Find where the given text appears and provide that cell's center as (x, y) coordinate. 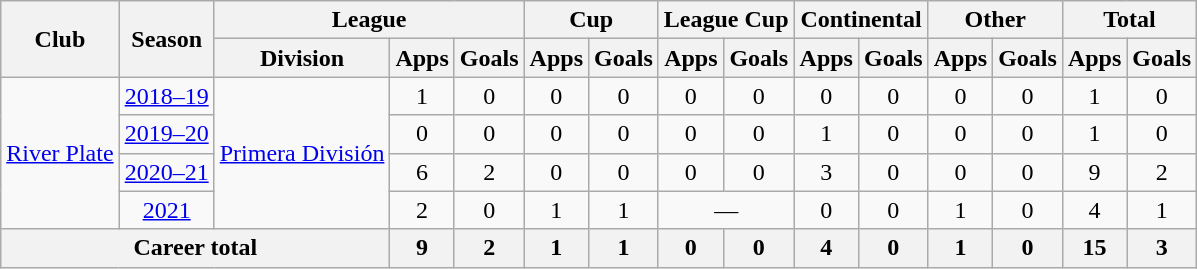
Other (995, 20)
2018–19 (166, 96)
Season (166, 39)
Primera División (302, 153)
Continental (861, 20)
2021 (166, 210)
15 (1094, 248)
Career total (196, 248)
Total (1129, 20)
Division (302, 58)
2020–21 (166, 172)
League (369, 20)
Cup (591, 20)
6 (422, 172)
League Cup (726, 20)
— (726, 210)
River Plate (60, 153)
2019–20 (166, 134)
Club (60, 39)
